Scan for the cell matching the given text and deliver its [x, y] coordinate at center. 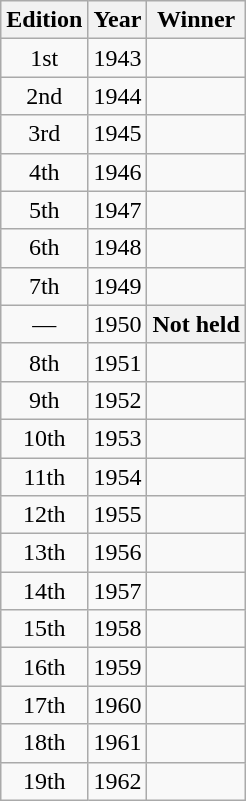
17th [44, 705]
1955 [118, 515]
1952 [118, 400]
10th [44, 438]
Year [118, 20]
15th [44, 629]
1951 [118, 362]
1943 [118, 58]
12th [44, 515]
1960 [118, 705]
1945 [118, 134]
18th [44, 743]
3rd [44, 134]
1962 [118, 781]
7th [44, 286]
1949 [118, 286]
Not held [196, 324]
1961 [118, 743]
16th [44, 667]
1950 [118, 324]
1959 [118, 667]
14th [44, 591]
1956 [118, 553]
1944 [118, 96]
13th [44, 553]
— [44, 324]
4th [44, 172]
9th [44, 400]
1947 [118, 210]
1953 [118, 438]
5th [44, 210]
Edition [44, 20]
1954 [118, 477]
1957 [118, 591]
2nd [44, 96]
1948 [118, 248]
1958 [118, 629]
8th [44, 362]
1946 [118, 172]
6th [44, 248]
1st [44, 58]
11th [44, 477]
19th [44, 781]
Winner [196, 20]
